For the text-containing cell, return its midpoint in [x, y] coordinate format. 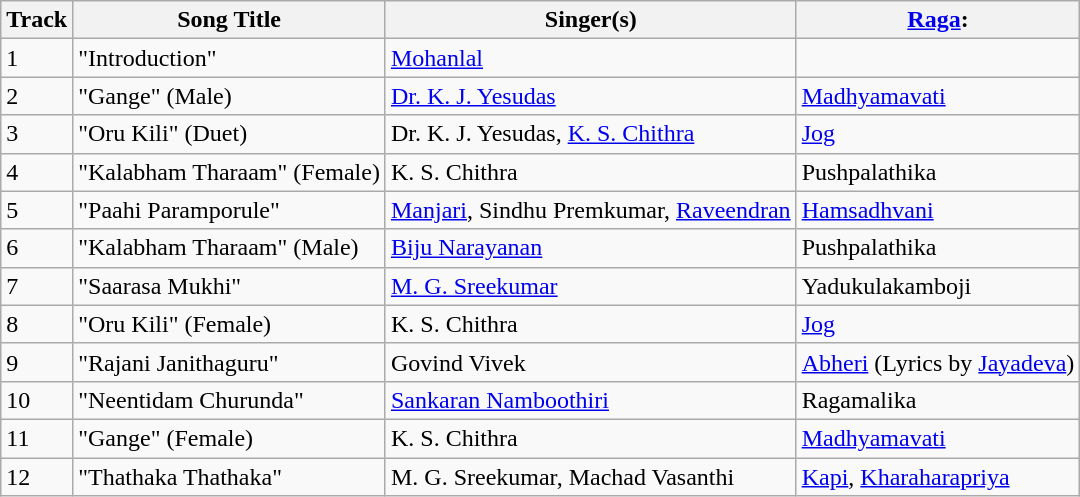
6 [37, 248]
"Gange" (Female) [230, 438]
Biju Narayanan [590, 248]
8 [37, 324]
"Thathaka Thathaka" [230, 477]
"Kalabham Tharaam" (Female) [230, 172]
9 [37, 362]
"Introduction" [230, 58]
"Oru Kili" (Female) [230, 324]
Mohanlal [590, 58]
Sankaran Namboothiri [590, 400]
Manjari, Sindhu Premkumar, Raveendran [590, 210]
7 [37, 286]
5 [37, 210]
"Saarasa Mukhi" [230, 286]
"Oru Kili" (Duet) [230, 134]
"Kalabham Tharaam" (Male) [230, 248]
1 [37, 58]
Raga: [938, 20]
Dr. K. J. Yesudas [590, 96]
Song Title [230, 20]
Abheri (Lyrics by Jayadeva) [938, 362]
Yadukulakamboji [938, 286]
Hamsadhvani [938, 210]
Dr. K. J. Yesudas, K. S. Chithra [590, 134]
"Paahi Paramporule" [230, 210]
3 [37, 134]
M. G. Sreekumar, Machad Vasanthi [590, 477]
Ragamalika [938, 400]
Kapi, Kharaharapriya [938, 477]
12 [37, 477]
"Neentidam Churunda" [230, 400]
Track [37, 20]
"Gange" (Male) [230, 96]
Singer(s) [590, 20]
2 [37, 96]
Govind Vivek [590, 362]
11 [37, 438]
M. G. Sreekumar [590, 286]
10 [37, 400]
4 [37, 172]
"Rajani Janithaguru" [230, 362]
